Identify which cell holds the provided text, then report its (x, y) central coordinate. 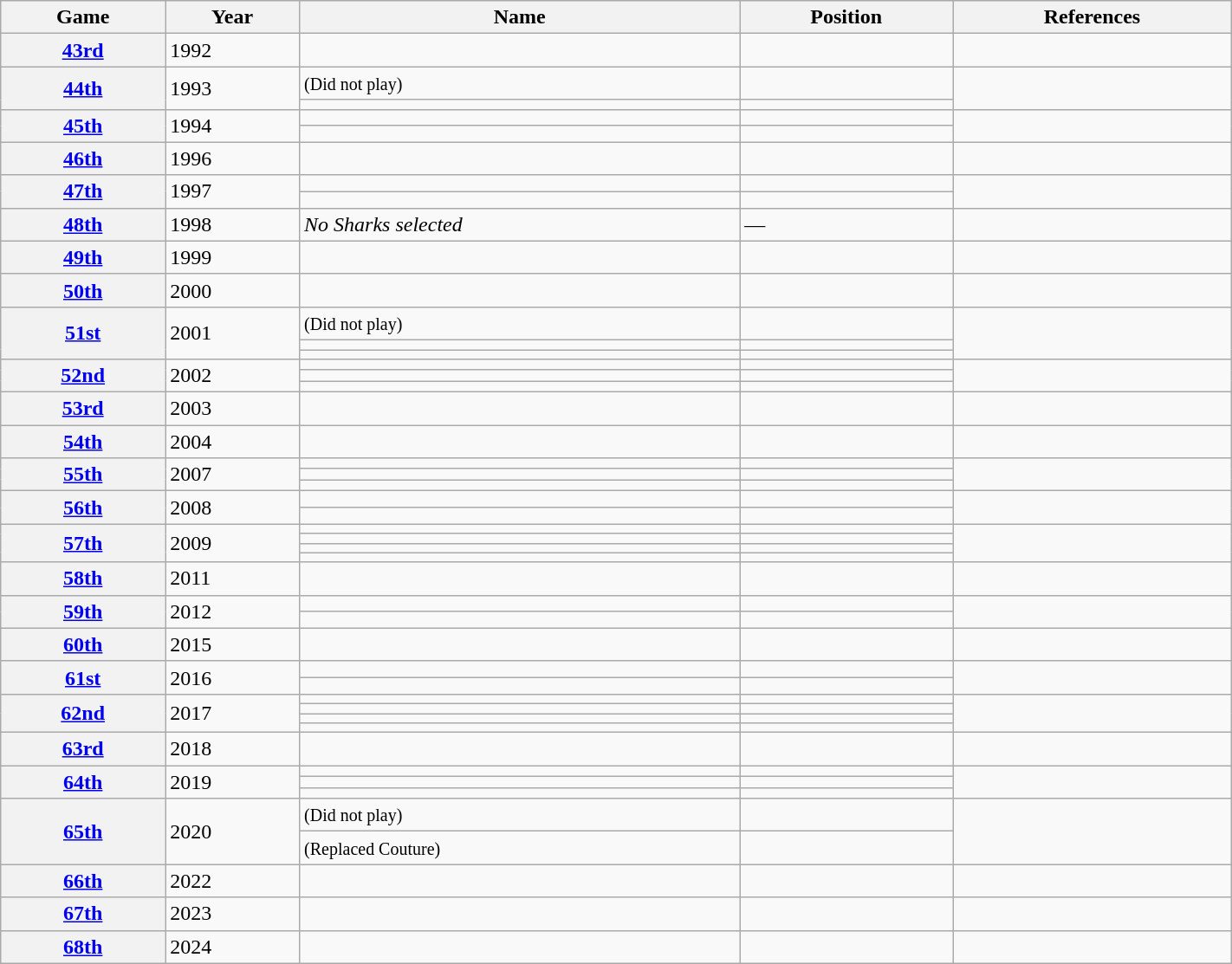
1996 (232, 159)
1993 (232, 88)
2001 (232, 333)
2007 (232, 475)
(Replaced Couture) (520, 848)
Year (232, 17)
2011 (232, 579)
1998 (232, 224)
43rd (83, 50)
1994 (232, 126)
67th (83, 914)
2019 (232, 782)
Name (520, 17)
48th (83, 224)
2012 (232, 611)
45th (83, 126)
References (1093, 17)
No Sharks selected (520, 224)
46th (83, 159)
53rd (83, 409)
2009 (232, 543)
50th (83, 290)
63rd (83, 749)
2023 (232, 914)
2016 (232, 677)
66th (83, 881)
64th (83, 782)
2018 (232, 749)
47th (83, 191)
61st (83, 677)
56th (83, 508)
2004 (232, 442)
2020 (232, 831)
2008 (232, 508)
51st (83, 333)
65th (83, 831)
55th (83, 475)
62nd (83, 713)
60th (83, 644)
— (846, 224)
2015 (232, 644)
1992 (232, 50)
2024 (232, 947)
57th (83, 543)
Game (83, 17)
1997 (232, 191)
2003 (232, 409)
49th (83, 257)
2002 (232, 376)
58th (83, 579)
54th (83, 442)
59th (83, 611)
2022 (232, 881)
52nd (83, 376)
2017 (232, 713)
1999 (232, 257)
Position (846, 17)
2000 (232, 290)
68th (83, 947)
44th (83, 88)
